Scan for the cell matching the given text and deliver its [x, y] coordinate at center. 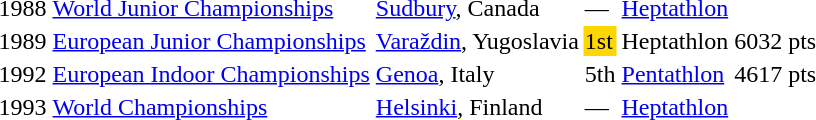
5th [600, 74]
Varaždin, Yugoslavia [477, 41]
European Indoor Championships [211, 74]
European Junior Championships [211, 41]
1st [600, 41]
Genoa, Italy [477, 74]
Heptathlon [675, 41]
Pentathlon [675, 74]
